Detect which cell encompasses the target text, then output its (x, y) center coordinate. 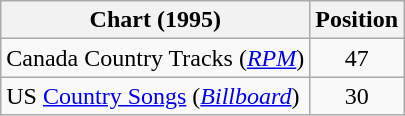
Chart (1995) (156, 20)
Position (357, 20)
30 (357, 96)
47 (357, 58)
US Country Songs (Billboard) (156, 96)
Canada Country Tracks (RPM) (156, 58)
